Output the [x, y] coordinate of the center of the cell containing the given text.  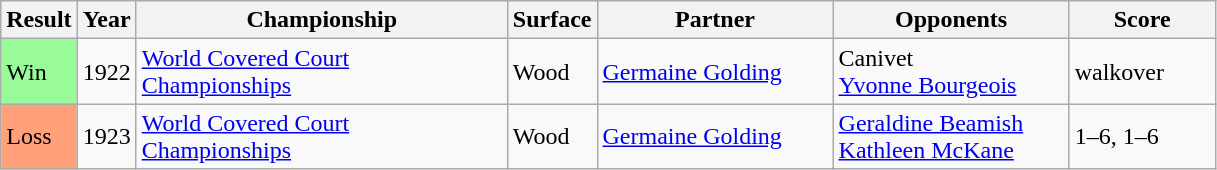
1923 [106, 136]
Surface [552, 20]
Win [39, 72]
walkover [1142, 72]
Canivet Yvonne Bourgeois [951, 72]
1922 [106, 72]
Year [106, 20]
Loss [39, 136]
Geraldine Beamish Kathleen McKane [951, 136]
Score [1142, 20]
Opponents [951, 20]
1–6, 1–6 [1142, 136]
Partner [715, 20]
Result [39, 20]
Championship [322, 20]
